Find where the given text appears and provide that cell's center as (X, Y) coordinate. 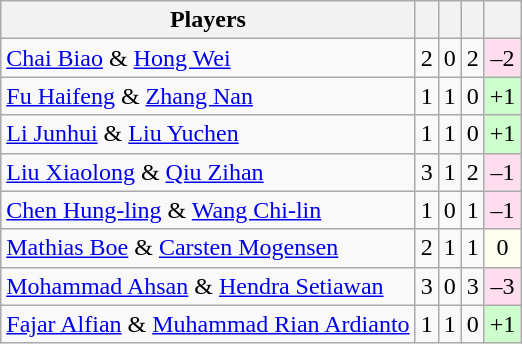
Chen Hung-ling & Wang Chi-lin (208, 210)
Fajar Alfian & Muhammad Rian Ardianto (208, 324)
–2 (502, 58)
–3 (502, 286)
Fu Haifeng & Zhang Nan (208, 96)
Li Junhui & Liu Yuchen (208, 134)
Mathias Boe & Carsten Mogensen (208, 248)
Mohammad Ahsan & Hendra Setiawan (208, 286)
Liu Xiaolong & Qiu Zihan (208, 172)
Players (208, 20)
Chai Biao & Hong Wei (208, 58)
